Locate the cell with the specified text and output its [x, y] center coordinate. 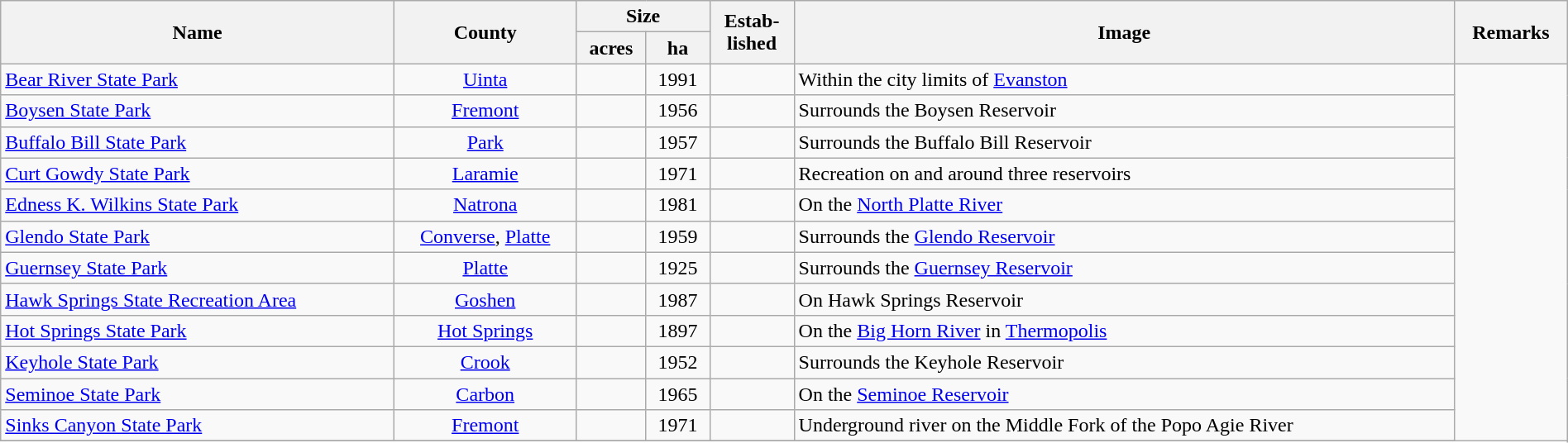
Size [643, 17]
Glendo State Park [198, 236]
Park [485, 142]
ha [678, 48]
Surrounds the Buffalo Bill Reservoir [1124, 142]
1987 [678, 299]
1991 [678, 79]
Carbon [485, 394]
Seminoe State Park [198, 394]
Laramie [485, 174]
Estab- lished [752, 32]
Goshen [485, 299]
Surrounds the Boysen Reservoir [1124, 111]
Boysen State Park [198, 111]
Uinta [485, 79]
Hot Springs State Park [198, 331]
1925 [678, 268]
Remarks [1510, 32]
Surrounds the Guernsey Reservoir [1124, 268]
On the North Platte River [1124, 205]
Surrounds the Glendo Reservoir [1124, 236]
1956 [678, 111]
Converse, Platte [485, 236]
Within the city limits of Evanston [1124, 79]
1897 [678, 331]
Platte [485, 268]
Crook [485, 362]
1957 [678, 142]
On the Seminoe Reservoir [1124, 394]
On Hawk Springs Reservoir [1124, 299]
acres [611, 48]
1952 [678, 362]
Guernsey State Park [198, 268]
Bear River State Park [198, 79]
Image [1124, 32]
1965 [678, 394]
County [485, 32]
Underground river on the Middle Fork of the Popo Agie River [1124, 426]
Keyhole State Park [198, 362]
On the Big Horn River in Thermopolis [1124, 331]
1959 [678, 236]
Surrounds the Keyhole Reservoir [1124, 362]
Name [198, 32]
Natrona [485, 205]
Buffalo Bill State Park [198, 142]
Curt Gowdy State Park [198, 174]
Hawk Springs State Recreation Area [198, 299]
Recreation on and around three reservoirs [1124, 174]
Edness K. Wilkins State Park [198, 205]
Hot Springs [485, 331]
Sinks Canyon State Park [198, 426]
1981 [678, 205]
